Determine the (x, y) coordinate at the center of the cell enclosing the given text.  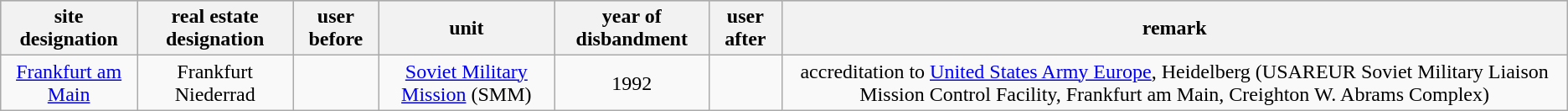
year of disbandment (632, 29)
Frankfurt am Main (69, 82)
Frankfurt Niederrad (215, 82)
1992 (632, 82)
remark (1174, 29)
site designation (69, 29)
user before (336, 29)
user after (745, 29)
unit (467, 29)
real estate designation (215, 29)
Soviet Military Mission (SMM) (467, 82)
